Provide the [x, y] coordinate of the cell's center where the given text is located.  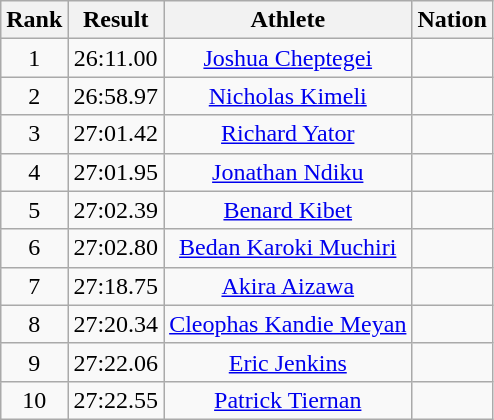
Joshua Cheptegei [288, 58]
27:02.80 [116, 248]
27:01.42 [116, 134]
Patrick Tiernan [288, 400]
1 [34, 58]
Akira Aizawa [288, 286]
Result [116, 20]
27:22.55 [116, 400]
Athlete [288, 20]
26:58.97 [116, 96]
10 [34, 400]
Nicholas Kimeli [288, 96]
Benard Kibet [288, 210]
4 [34, 172]
Bedan Karoki Muchiri [288, 248]
Eric Jenkins [288, 362]
3 [34, 134]
7 [34, 286]
27:18.75 [116, 286]
2 [34, 96]
9 [34, 362]
Rank [34, 20]
6 [34, 248]
Richard Yator [288, 134]
27:01.95 [116, 172]
27:20.34 [116, 324]
27:22.06 [116, 362]
Nation [452, 20]
Jonathan Ndiku [288, 172]
Cleophas Kandie Meyan [288, 324]
5 [34, 210]
8 [34, 324]
27:02.39 [116, 210]
26:11.00 [116, 58]
